Find where the given text appears and provide that cell's center as (X, Y) coordinate. 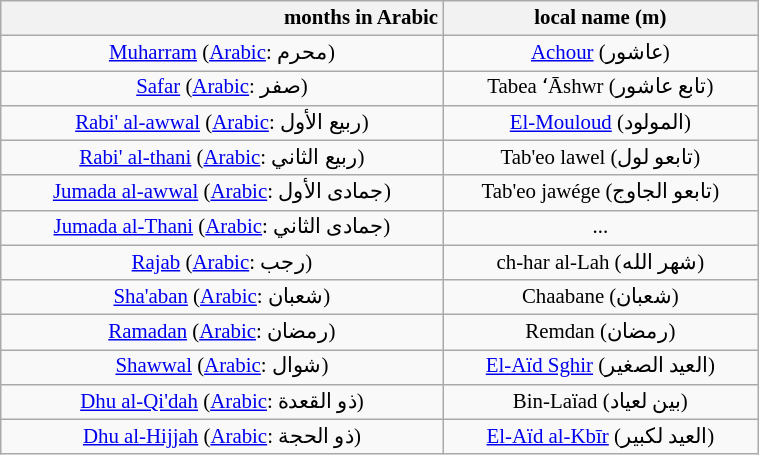
Dhu al-Hijjah (Arabic: ذو الحجة) (222, 436)
... (600, 228)
Chaabane (شعبان) (600, 298)
Shawwal (Arabic: شوال) (222, 368)
Ramadan (Arabic: رمضان) (222, 332)
Rajab (Arabic: رجب) (222, 262)
El-Aïd al-Kbīr (العيد لكبير) (600, 436)
Tabea ʻĀshwr (تابع عاشور) (600, 88)
Muharram (Arabic: محرم) (222, 54)
Dhu al-Qi'dah (Arabic: ذو القعدة) (222, 402)
Achour (عاشور) (600, 54)
Jumada al-awwal (Arabic: جمادى الأول) (222, 192)
Tab'eo jawége (تابعو الجاوج) (600, 192)
Sha'aban (Arabic: شعبان) (222, 298)
local name (m) (600, 18)
Tab'eo lawel (تابعو لول) (600, 158)
months in Arabic (222, 18)
Rabi' al-thani (Arabic: ربيع الثاني) (222, 158)
Safar (Arabic: صفر) (222, 88)
Bin-Laïad (بين لعياد) (600, 402)
Jumada al-Thani (Arabic: جمادى الثاني) (222, 228)
El-Mouloud (المولود) (600, 122)
El-Aïd Sghir (العيد الصغير) (600, 368)
Remdan (رمضان) (600, 332)
ch-har al-Lah (شهر الله) (600, 262)
Rabi' al-awwal (Arabic: ربيع الأول) (222, 122)
